For the text-containing cell, return its midpoint in [x, y] coordinate format. 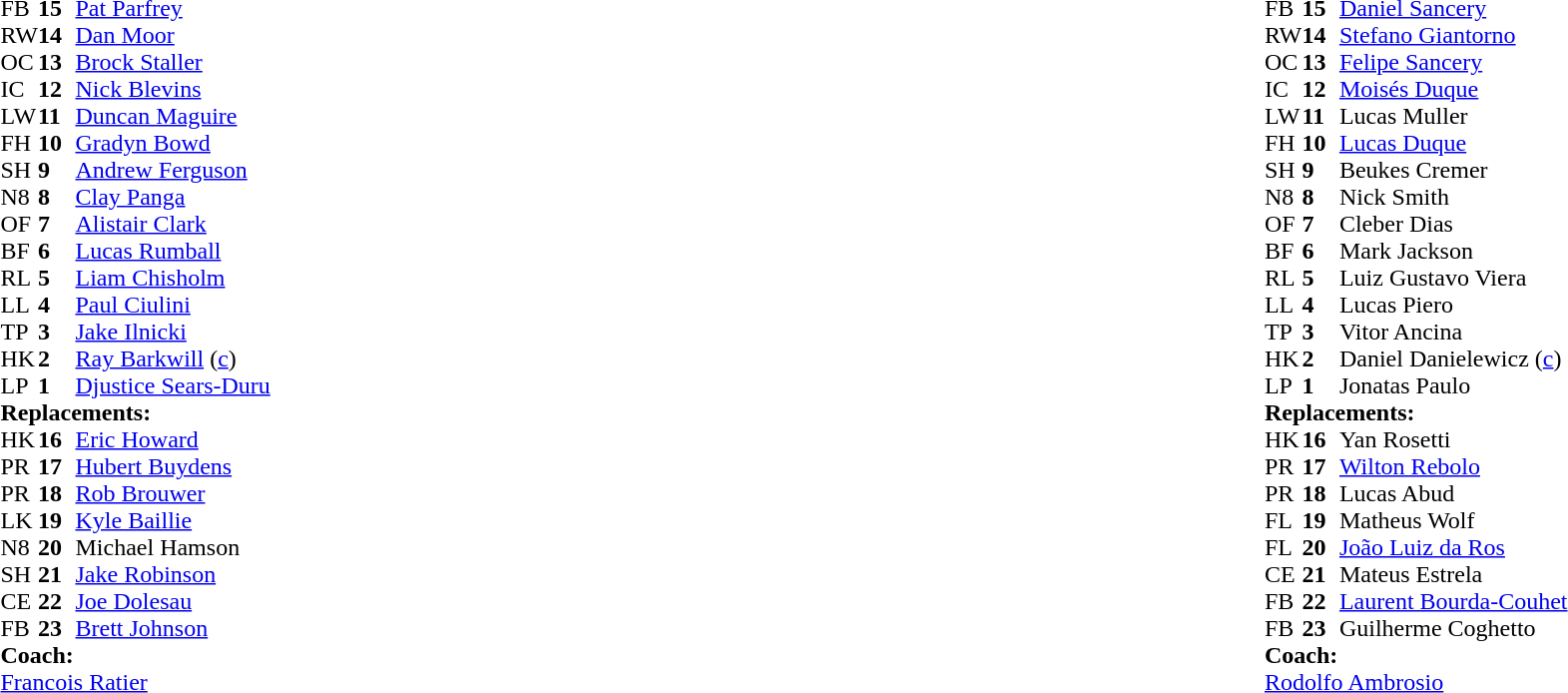
Jake Ilnicki [174, 332]
Rob Brouwer [174, 493]
Daniel Danielewicz (c) [1453, 359]
Ray Barkwill (c) [174, 359]
LK [19, 521]
Nick Smith [1453, 198]
Alistair Clark [174, 224]
Lucas Abud [1453, 493]
Cleber Dias [1453, 224]
Clay Panga [174, 198]
Felipe Sancery [1453, 62]
Beukes Cremer [1453, 170]
Brett Johnson [174, 629]
Lucas Duque [1453, 144]
Joe Dolesau [174, 601]
Mark Jackson [1453, 252]
Lucas Piero [1453, 306]
Lucas Rumball [174, 252]
Wilton Rebolo [1453, 467]
Mateus Estrela [1453, 575]
Gradyn Bowd [174, 144]
Jake Robinson [174, 575]
Guilherme Coghetto [1453, 629]
Dan Moor [174, 36]
João Luiz da Ros [1453, 547]
Duncan Maguire [174, 116]
Vitor Ancina [1453, 332]
Laurent Bourda-Couhet [1453, 601]
Brock Staller [174, 62]
Jonatas Paulo [1453, 385]
Stefano Giantorno [1453, 36]
Andrew Ferguson [174, 170]
Luiz Gustavo Viera [1453, 278]
Nick Blevins [174, 90]
Moisés Duque [1453, 90]
Paul Ciulini [174, 306]
Djustice Sears-Duru [174, 385]
Hubert Buydens [174, 467]
Michael Hamson [174, 547]
Lucas Muller [1453, 116]
Matheus Wolf [1453, 521]
Yan Rosetti [1453, 439]
Liam Chisholm [174, 278]
Kyle Baillie [174, 521]
Eric Howard [174, 439]
